Return the (x, y) coordinate for the center point of the cell that contains the specified text.  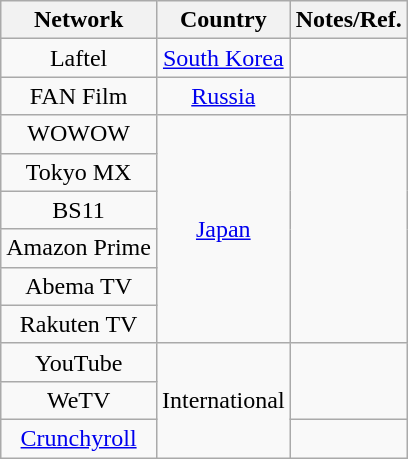
Amazon Prime (79, 248)
Network (79, 20)
International (223, 400)
BS11 (79, 210)
WOWOW (79, 134)
Tokyo MX (79, 172)
Crunchyroll (79, 438)
Notes/Ref. (348, 20)
YouTube (79, 362)
Japan (223, 229)
South Korea (223, 58)
WeTV (79, 400)
Rakuten TV (79, 324)
FAN Film (79, 96)
Country (223, 20)
Russia (223, 96)
Abema TV (79, 286)
Laftel (79, 58)
